Determine the [x, y] coordinate at the center of the cell enclosing the given text.  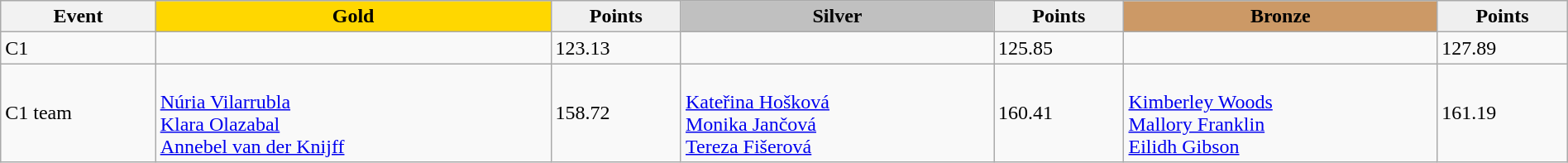
Gold [353, 17]
Event [78, 17]
127.89 [1503, 48]
161.19 [1503, 113]
Kateřina HoškováMonika JančováTereza Fišerová [837, 113]
Núria VilarrublaKlara OlazabalAnnebel van der Knijff [353, 113]
123.13 [615, 48]
125.85 [1059, 48]
Kimberley WoodsMallory FranklinEilidh Gibson [1280, 113]
160.41 [1059, 113]
Silver [837, 17]
C1 [78, 48]
158.72 [615, 113]
C1 team [78, 113]
Bronze [1280, 17]
